Capture the cell that displays the provided text and extract its [x, y] central coordinate. 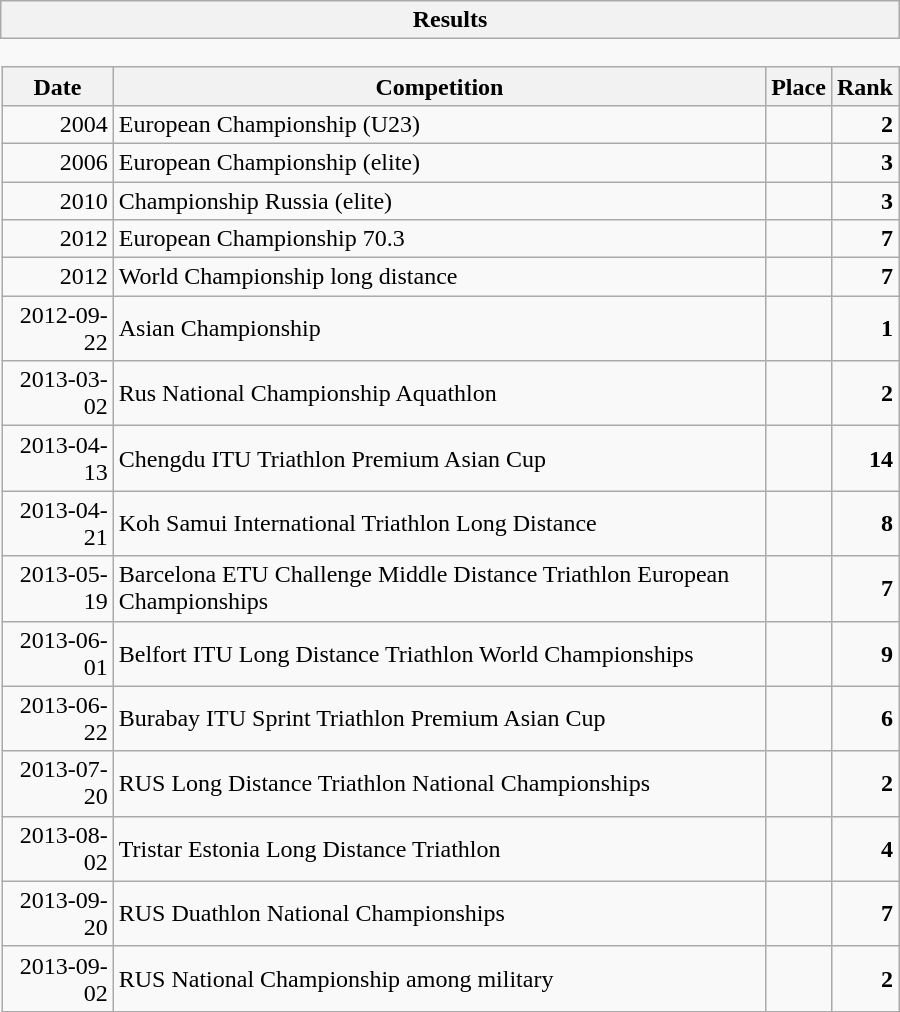
RUS Duathlon National Championships [439, 914]
14 [864, 458]
2013-03-02 [58, 394]
Rank [864, 86]
2013-08-02 [58, 848]
2013-04-21 [58, 524]
Asian Championship [439, 328]
2006 [58, 162]
2004 [58, 124]
1 [864, 328]
Date [58, 86]
World Championship long distance [439, 277]
Burabay ITU Sprint Triathlon Premium Asian Cup [439, 718]
Place [799, 86]
European Championship (U23) [439, 124]
4 [864, 848]
Championship Russia (elite) [439, 201]
RUS Long Distance Triathlon National Championships [439, 784]
2013-04-13 [58, 458]
2012-09-22 [58, 328]
8 [864, 524]
2013-05-19 [58, 588]
2013-06-22 [58, 718]
6 [864, 718]
2013-06-01 [58, 654]
European Championship 70.3 [439, 239]
Rus National Championship Aquathlon [439, 394]
Chengdu ITU Triathlon Premium Asian Cup [439, 458]
RUS National Championship among military [439, 978]
2013-09-02 [58, 978]
Results [450, 20]
European Championship (elite) [439, 162]
Belfort ITU Long Distance Triathlon World Championships [439, 654]
Tristar Estonia Long Distance Triathlon [439, 848]
2010 [58, 201]
Koh Samui International Triathlon Long Distance [439, 524]
2013-09-20 [58, 914]
9 [864, 654]
Barcelona ETU Challenge Middle Distance Triathlon European Championships [439, 588]
2013-07-20 [58, 784]
Competition [439, 86]
